Return (x, y) of the center of cell containing provided text 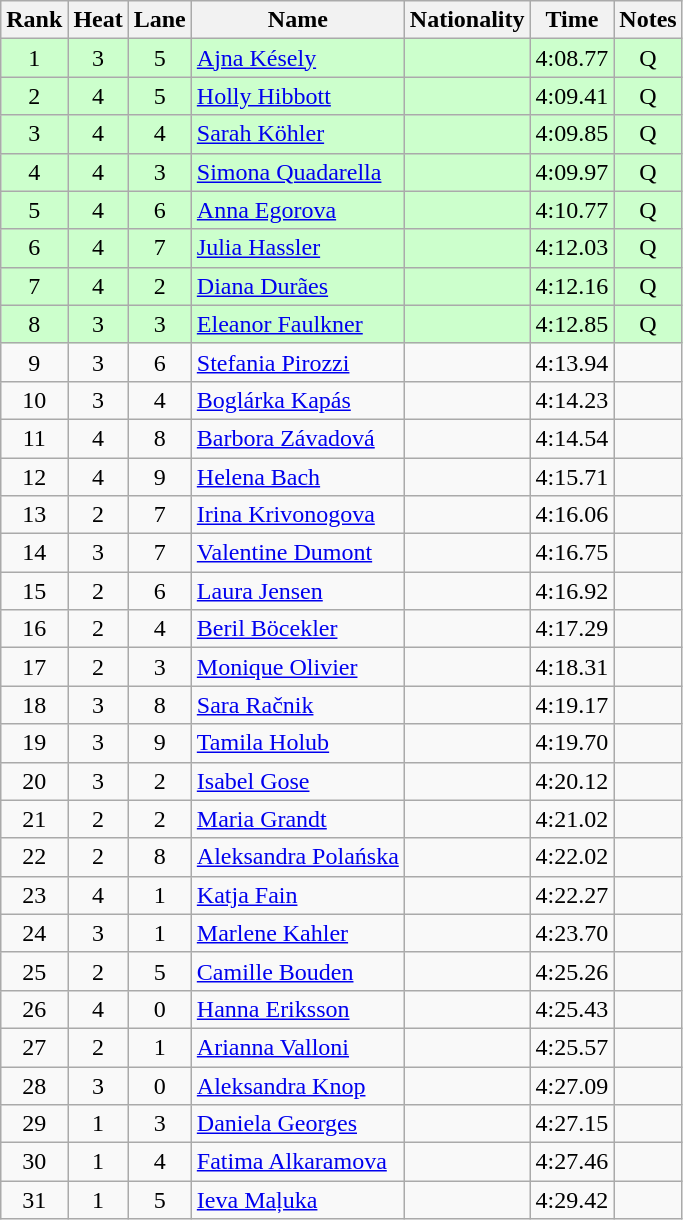
Monique Olivier (298, 667)
Fatima Alkaramova (298, 1162)
4:16.06 (572, 515)
30 (34, 1162)
10 (34, 400)
Arianna Valloni (298, 1047)
Time (572, 20)
4:15.71 (572, 477)
4:20.12 (572, 781)
4:18.31 (572, 667)
Eleanor Faulkner (298, 324)
Ieva Maļuka (298, 1200)
18 (34, 705)
14 (34, 553)
Sarah Köhler (298, 134)
Irina Krivonogova (298, 515)
Diana Durães (298, 286)
Katja Fain (298, 895)
25 (34, 971)
27 (34, 1047)
Lane (160, 20)
4:16.92 (572, 591)
Aleksandra Polańska (298, 857)
Julia Hassler (298, 248)
Laura Jensen (298, 591)
Valentine Dumont (298, 553)
22 (34, 857)
4:14.54 (572, 438)
Daniela Georges (298, 1124)
20 (34, 781)
21 (34, 819)
23 (34, 895)
4:09.85 (572, 134)
26 (34, 1009)
Nationality (467, 20)
16 (34, 629)
Beril Böcekler (298, 629)
Isabel Gose (298, 781)
Sara Račnik (298, 705)
12 (34, 477)
4:17.29 (572, 629)
4:12.03 (572, 248)
4:08.77 (572, 58)
Stefania Pirozzi (298, 362)
Simona Quadarella (298, 172)
11 (34, 438)
4:09.97 (572, 172)
19 (34, 743)
Camille Bouden (298, 971)
28 (34, 1085)
4:27.15 (572, 1124)
4:22.27 (572, 895)
Name (298, 20)
4:25.26 (572, 971)
4:25.43 (572, 1009)
4:16.75 (572, 553)
4:19.70 (572, 743)
31 (34, 1200)
Holly Hibbott (298, 96)
Aleksandra Knop (298, 1085)
Maria Grandt (298, 819)
Hanna Eriksson (298, 1009)
Boglárka Kapás (298, 400)
4:23.70 (572, 933)
4:29.42 (572, 1200)
4:27.46 (572, 1162)
15 (34, 591)
13 (34, 515)
4:22.02 (572, 857)
4:25.57 (572, 1047)
24 (34, 933)
Anna Egorova (298, 210)
4:27.09 (572, 1085)
4:12.16 (572, 286)
Helena Bach (298, 477)
4:10.77 (572, 210)
4:19.17 (572, 705)
4:21.02 (572, 819)
4:12.85 (572, 324)
Barbora Závadová (298, 438)
Marlene Kahler (298, 933)
Notes (648, 20)
Tamila Holub (298, 743)
Heat (98, 20)
17 (34, 667)
4:14.23 (572, 400)
4:13.94 (572, 362)
Ajna Késely (298, 58)
29 (34, 1124)
Rank (34, 20)
4:09.41 (572, 96)
